Pinpoint the cell where the given text exists, returning its [x, y] midpoint coordinate. 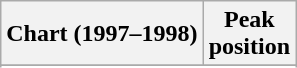
Peakposition [249, 34]
Chart (1997–1998) [102, 34]
